Identify which cell holds the provided text, then report its (x, y) central coordinate. 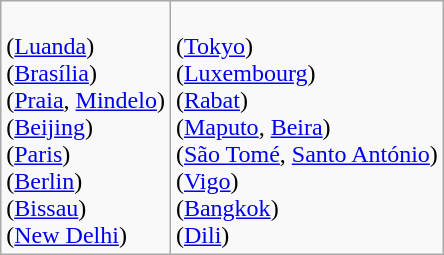
(Tokyo) (Luxembourg) (Rabat) (Maputo, Beira) (São Tomé, Santo António) (Vigo) (Bangkok) (Dili) (306, 128)
(Luanda) (Brasília) (Praia, Mindelo) (Beijing) (Paris) (Berlin) (Bissau) (New Delhi) (86, 128)
